Identify which cell holds the provided text, then report its (X, Y) central coordinate. 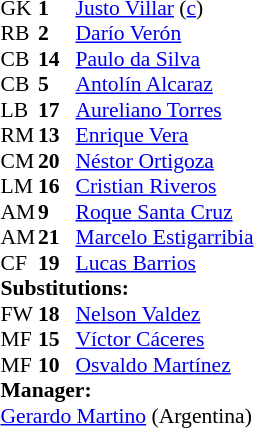
LB (19, 110)
Enrique Vera (164, 135)
Cristian Riveros (164, 187)
2 (57, 33)
Manager: (126, 391)
RB (19, 33)
Paulo da Silva (164, 59)
10 (57, 365)
CF (19, 263)
18 (57, 314)
15 (57, 339)
Aureliano Torres (164, 110)
17 (57, 110)
Substitutions: (126, 289)
CM (19, 161)
21 (57, 237)
Marcelo Estigarribia (164, 237)
Néstor Ortigoza (164, 161)
20 (57, 161)
Osvaldo Martínez (164, 365)
Roque Santa Cruz (164, 212)
16 (57, 187)
14 (57, 59)
13 (57, 135)
FW (19, 314)
9 (57, 212)
Nelson Valdez (164, 314)
RM (19, 135)
5 (57, 85)
LM (19, 187)
Antolín Alcaraz (164, 85)
19 (57, 263)
Víctor Cáceres (164, 339)
Lucas Barrios (164, 263)
Darío Verón (164, 33)
